Search for the cell housing the specified text and yield its [x, y] center coordinate. 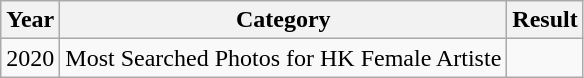
Most Searched Photos for HK Female Artiste [284, 58]
Result [545, 20]
Category [284, 20]
Year [30, 20]
2020 [30, 58]
